Search for the cell housing the specified text and yield its [X, Y] center coordinate. 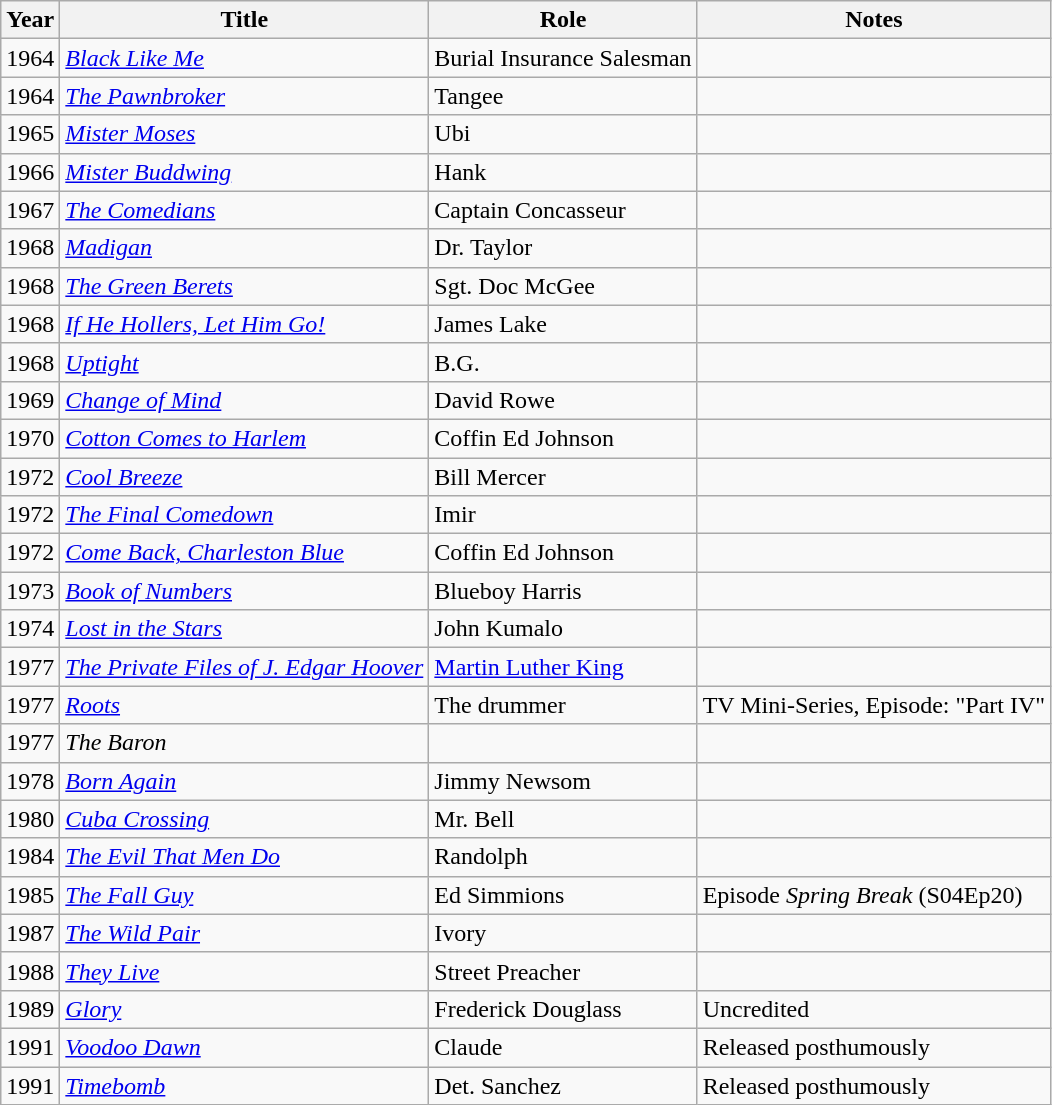
The Wild Pair [244, 933]
Ed Simmions [563, 895]
1980 [30, 819]
1974 [30, 629]
Mister Moses [244, 134]
Mr. Bell [563, 819]
Uncredited [874, 1009]
Street Preacher [563, 971]
TV Mini-Series, Episode: "Part IV" [874, 705]
Uptight [244, 362]
Roots [244, 705]
Role [563, 20]
The Pawnbroker [244, 96]
Randolph [563, 857]
Year [30, 20]
Imir [563, 515]
Ivory [563, 933]
David Rowe [563, 400]
1988 [30, 971]
Burial Insurance Salesman [563, 58]
Book of Numbers [244, 591]
Ubi [563, 134]
The Private Files of J. Edgar Hoover [244, 667]
John Kumalo [563, 629]
1984 [30, 857]
Bill Mercer [563, 477]
Cool Breeze [244, 477]
Cotton Comes to Harlem [244, 438]
Sgt. Doc McGee [563, 286]
1985 [30, 895]
The Comedians [244, 210]
Black Like Me [244, 58]
Madigan [244, 248]
Dr. Taylor [563, 248]
B.G. [563, 362]
Jimmy Newsom [563, 781]
The Final Comedown [244, 515]
Episode Spring Break (S04Ep20) [874, 895]
The Fall Guy [244, 895]
1970 [30, 438]
1966 [30, 172]
Martin Luther King [563, 667]
Mister Buddwing [244, 172]
If He Hollers, Let Him Go! [244, 324]
Born Again [244, 781]
Notes [874, 20]
1989 [30, 1009]
Change of Mind [244, 400]
The Baron [244, 743]
1987 [30, 933]
Lost in the Stars [244, 629]
Come Back, Charleston Blue [244, 553]
Glory [244, 1009]
Hank [563, 172]
Voodoo Dawn [244, 1047]
Title [244, 20]
1978 [30, 781]
Claude [563, 1047]
1973 [30, 591]
They Live [244, 971]
Blueboy Harris [563, 591]
Timebomb [244, 1085]
Captain Concasseur [563, 210]
1969 [30, 400]
Frederick Douglass [563, 1009]
The Green Berets [244, 286]
The Evil That Men Do [244, 857]
1965 [30, 134]
Det. Sanchez [563, 1085]
1967 [30, 210]
The drummer [563, 705]
James Lake [563, 324]
Cuba Crossing [244, 819]
Tangee [563, 96]
